Search for the cell housing the specified text and yield its (x, y) center coordinate. 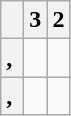
2 (58, 20)
3 (36, 20)
